Capture the cell that displays the provided text and extract its (X, Y) central coordinate. 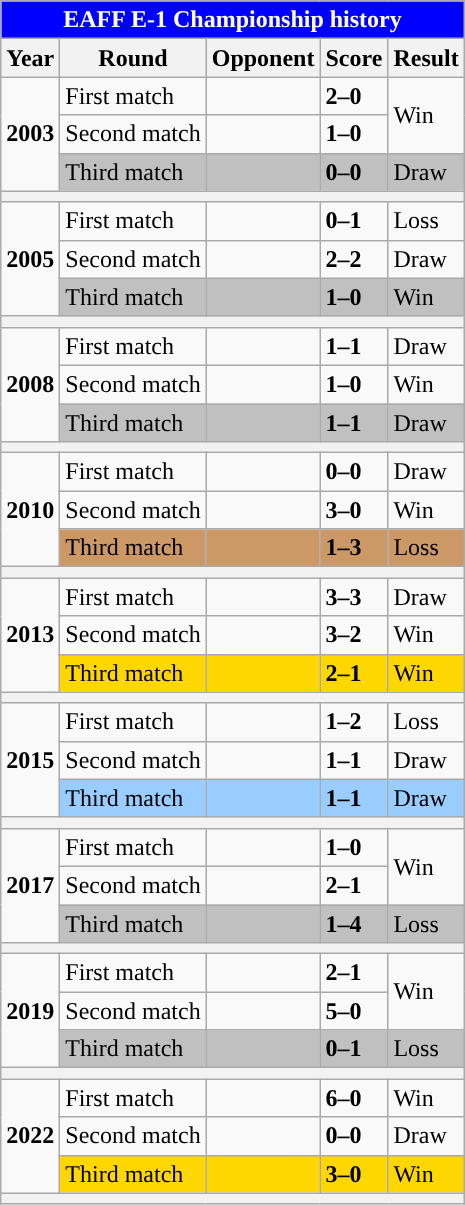
2003 (30, 134)
2005 (30, 259)
2013 (30, 635)
1–3 (354, 548)
2–0 (354, 96)
2010 (30, 510)
EAFF E-1 Championship history (233, 20)
Score (354, 58)
Year (30, 58)
6–0 (354, 1098)
Round (133, 58)
5–0 (354, 1011)
1–4 (354, 923)
1–2 (354, 722)
2022 (30, 1136)
2017 (30, 885)
2019 (30, 1011)
2015 (30, 760)
2–2 (354, 259)
3–2 (354, 635)
3–3 (354, 597)
Opponent (263, 58)
Result (426, 58)
2008 (30, 384)
